Determine the (X, Y) coordinate at the center of the cell enclosing the given text.  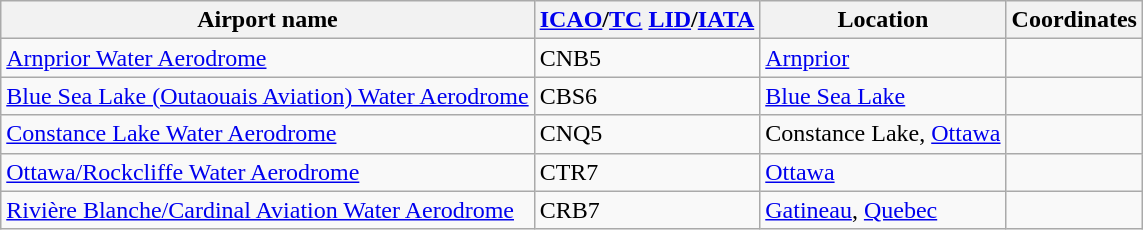
Constance Lake, Ottawa (883, 134)
Constance Lake Water Aerodrome (268, 134)
CNQ5 (647, 134)
Arnprior (883, 58)
Gatineau, Quebec (883, 210)
Blue Sea Lake (Outaouais Aviation) Water Aerodrome (268, 96)
Arnprior Water Aerodrome (268, 58)
Location (883, 20)
CBS6 (647, 96)
Airport name (268, 20)
Coordinates (1074, 20)
Ottawa (883, 172)
CNB5 (647, 58)
CTR7 (647, 172)
Blue Sea Lake (883, 96)
CRB7 (647, 210)
ICAO/TC LID/IATA (647, 20)
Ottawa/Rockcliffe Water Aerodrome (268, 172)
Rivière Blanche/Cardinal Aviation Water Aerodrome (268, 210)
